From the cell containing the given text, extract its center point as (X, Y) coordinate. 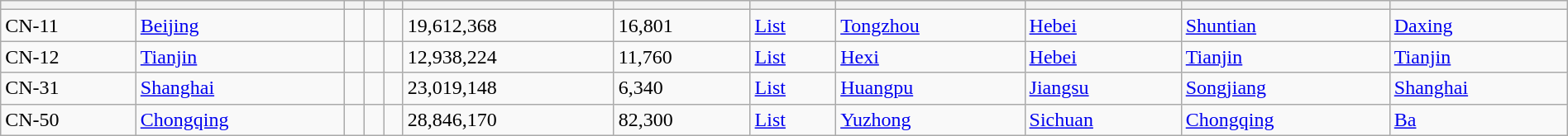
Yuzhong (930, 120)
CN-31 (69, 88)
CN-50 (69, 120)
Huangpu (930, 88)
28,846,170 (508, 120)
Tongzhou (930, 26)
Sichuan (1103, 120)
Jiangsu (1103, 88)
Ba (1479, 120)
23,019,148 (508, 88)
19,612,368 (508, 26)
CN-11 (69, 26)
Hexi (930, 57)
11,760 (681, 57)
Daxing (1479, 26)
Songjiang (1285, 88)
82,300 (681, 120)
Beijing (240, 26)
6,340 (681, 88)
12,938,224 (508, 57)
CN-12 (69, 57)
16,801 (681, 26)
Shuntian (1285, 26)
